Pinpoint the cell where the given text exists, returning its (x, y) midpoint coordinate. 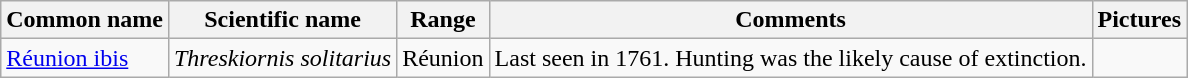
Last seen in 1761. Hunting was the likely cause of extinction. (790, 58)
Pictures (1140, 20)
Réunion ibis (85, 58)
Comments (790, 20)
Réunion (443, 58)
Range (443, 20)
Threskiornis solitarius (282, 58)
Common name (85, 20)
Scientific name (282, 20)
